Identify which cell holds the provided text, then report its (X, Y) central coordinate. 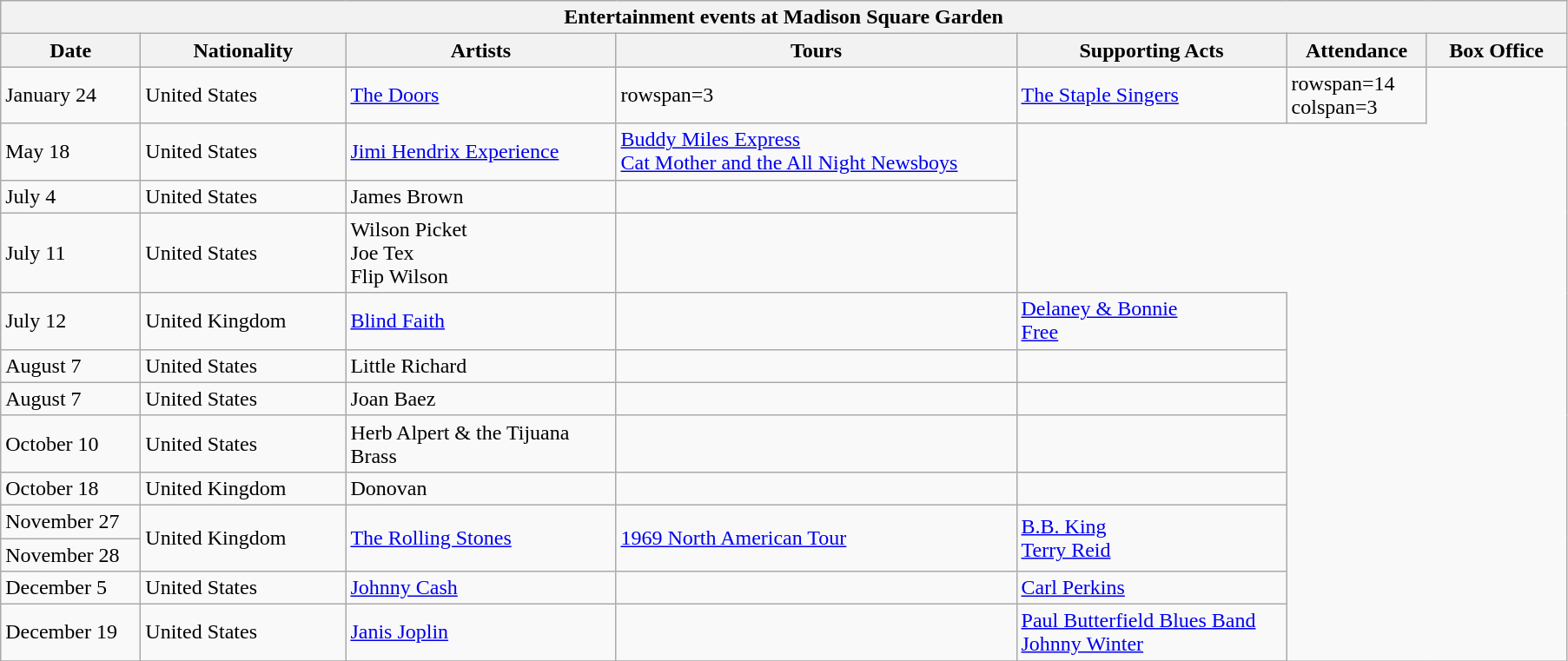
July 4 (71, 196)
Little Richard (481, 366)
rowspan=14 colspan=3 (1357, 96)
December 19 (71, 632)
January 24 (71, 96)
Wilson PicketJoe TexFlip Wilson (481, 253)
October 18 (71, 488)
July 11 (71, 253)
Joan Baez (481, 399)
Delaney & BonnieFree (1152, 321)
November 27 (71, 521)
Donovan (481, 488)
Attendance (1357, 50)
The Rolling Stones (481, 538)
B.B. KingTerry Reid (1152, 538)
The Doors (481, 96)
Herb Alpert & the Tijuana Brass (481, 443)
Entertainment events at Madison Square Garden (784, 17)
Buddy Miles ExpressCat Mother and the All Night Newsboys (817, 151)
Paul Butterfield Blues BandJohnny Winter (1152, 632)
Date (71, 50)
rowspan=3 (817, 96)
Janis Joplin (481, 632)
The Staple Singers (1152, 96)
November 28 (71, 555)
July 12 (71, 321)
Supporting Acts (1152, 50)
1969 North American Tour (817, 538)
December 5 (71, 588)
May 18 (71, 151)
October 10 (71, 443)
Carl Perkins (1152, 588)
Johnny Cash (481, 588)
Jimi Hendrix Experience (481, 151)
Tours (817, 50)
Box Office (1496, 50)
James Brown (481, 196)
Blind Faith (481, 321)
Artists (481, 50)
Nationality (243, 50)
